Output the (x, y) coordinate of the center of the cell containing the given text.  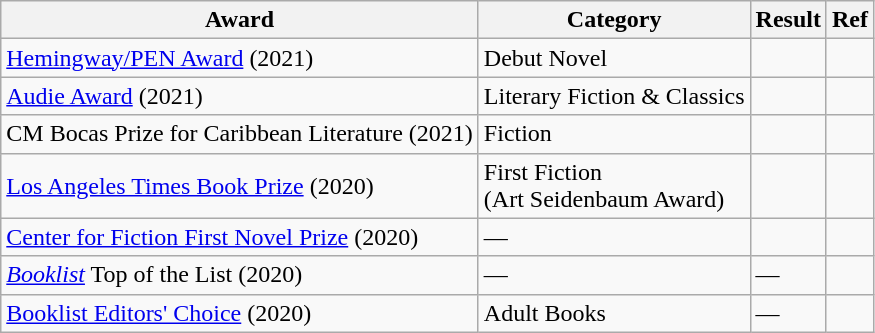
Hemingway/PEN Award (2021) (240, 58)
Center for Fiction First Novel Prize (2020) (240, 237)
Booklist Editors' Choice (2020) (240, 313)
Booklist Top of the List (2020) (240, 275)
Audie Award (2021) (240, 96)
CM Bocas Prize for Caribbean Literature (2021) (240, 134)
Award (240, 20)
Category (614, 20)
Fiction (614, 134)
Adult Books (614, 313)
Los Angeles Times Book Prize (2020) (240, 186)
First Fiction (Art Seidenbaum Award) (614, 186)
Result (788, 20)
Ref (850, 20)
Literary Fiction & Classics (614, 96)
Debut Novel (614, 58)
